Pinpoint the cell where the given text exists, returning its [x, y] midpoint coordinate. 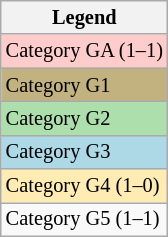
Category GA (1–1) [84, 51]
Category G4 (1–0) [84, 186]
Category G2 [84, 118]
Legend [84, 17]
Category G1 [84, 85]
Category G5 (1–1) [84, 219]
Category G3 [84, 152]
